Scan for the cell matching the given text and deliver its [x, y] coordinate at center. 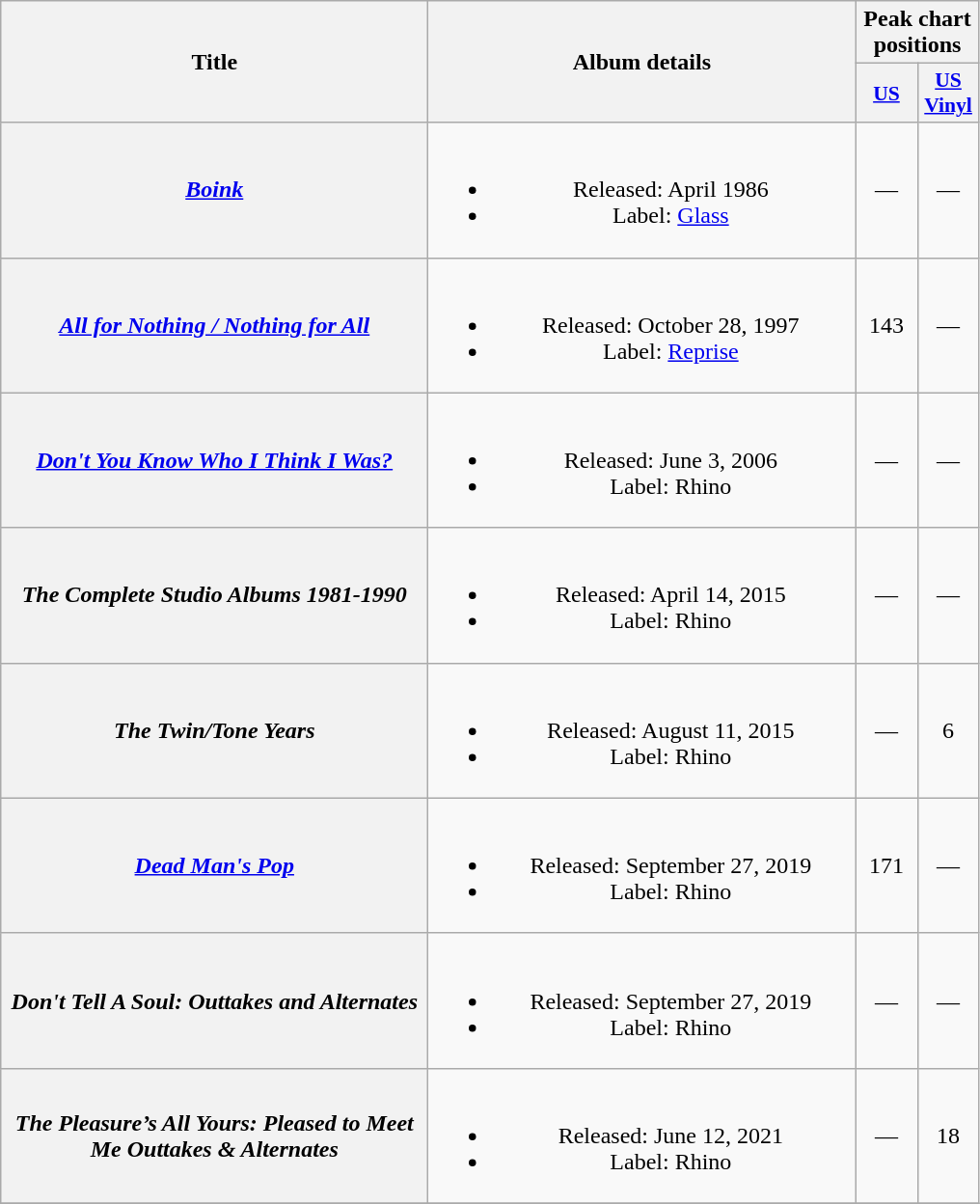
143 [886, 325]
The Pleasure’s All Yours: Pleased to Meet Me Outtakes & Alternates [214, 1136]
Released: April 1986Label: Glass [642, 190]
18 [948, 1136]
Released: June 12, 2021Label: Rhino [642, 1136]
The Twin/Tone Years [214, 730]
Album details [642, 62]
Released: June 3, 2006Label: Rhino [642, 460]
6 [948, 730]
Don't Tell A Soul: Outtakes and Alternates [214, 1000]
171 [886, 865]
USVinyl [948, 93]
Peak chart positions [917, 33]
Dead Man's Pop [214, 865]
All for Nothing / Nothing for All [214, 325]
Don't You Know Who I Think I Was? [214, 460]
Released: October 28, 1997Label: Reprise [642, 325]
Title [214, 62]
The Complete Studio Albums 1981-1990 [214, 595]
Released: August 11, 2015Label: Rhino [642, 730]
Released: April 14, 2015Label: Rhino [642, 595]
US [886, 93]
Boink [214, 190]
